Provide the [x, y] coordinate of the cell's center where the given text is located.  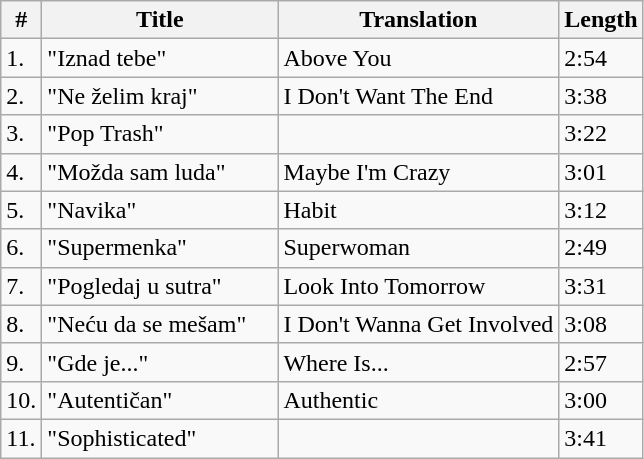
Authentic [418, 400]
9. [22, 362]
3:00 [601, 400]
Superwoman [418, 248]
3. [22, 134]
2:54 [601, 58]
5. [22, 210]
3:41 [601, 438]
"Možda sam luda" [160, 172]
11. [22, 438]
Title [160, 20]
# [22, 20]
6. [22, 248]
Above You [418, 58]
I Don't Want The End [418, 96]
"Autentičan" [160, 400]
"Navika" [160, 210]
Habit [418, 210]
10. [22, 400]
"Gde je..." [160, 362]
3:01 [601, 172]
"Ne želim kraj" [160, 96]
3:22 [601, 134]
3:12 [601, 210]
"Supermenka" [160, 248]
3:31 [601, 286]
Translation [418, 20]
"Neću da se mešam" [160, 324]
8. [22, 324]
Look Into Tomorrow [418, 286]
Length [601, 20]
2:49 [601, 248]
"Iznad tebe" [160, 58]
Maybe I'm Crazy [418, 172]
3:38 [601, 96]
1. [22, 58]
4. [22, 172]
7. [22, 286]
I Don't Wanna Get Involved [418, 324]
"Sophisticated" [160, 438]
2. [22, 96]
3:08 [601, 324]
"Pogledaj u sutra" [160, 286]
"Pop Trash" [160, 134]
2:57 [601, 362]
Where Is... [418, 362]
